Search for the cell housing the specified text and yield its (X, Y) center coordinate. 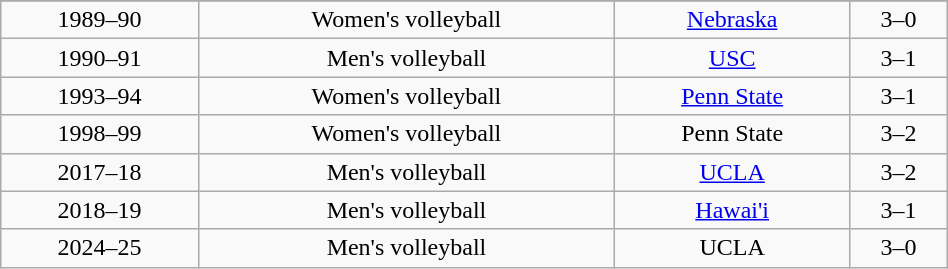
1998–99 (100, 134)
Hawai'i (732, 210)
1989–90 (100, 20)
2017–18 (100, 172)
USC (732, 58)
Nebraska (732, 20)
1993–94 (100, 96)
2018–19 (100, 210)
1990–91 (100, 58)
2024–25 (100, 248)
